From the cell containing the given text, extract its center point as (X, Y) coordinate. 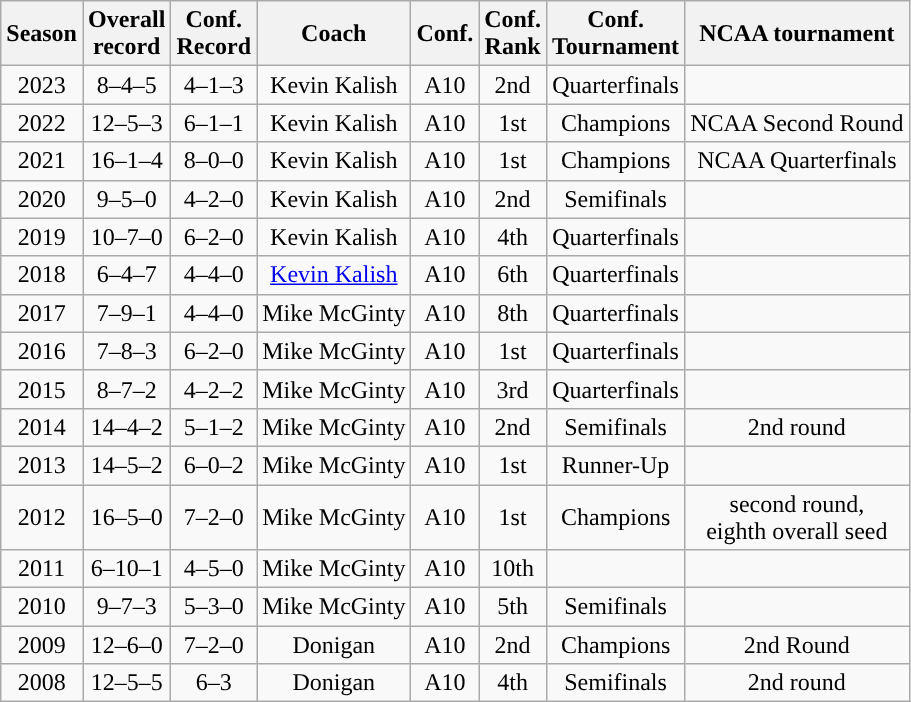
12–6–0 (126, 645)
8th (513, 313)
2017 (42, 313)
10th (513, 569)
2022 (42, 123)
6–0–2 (214, 465)
8–4–5 (126, 85)
Conf. (445, 34)
2011 (42, 569)
5–1–2 (214, 427)
2008 (42, 683)
Conf. Record (214, 34)
2023 (42, 85)
NCAA Second Round (797, 123)
9–7–3 (126, 607)
5th (513, 607)
7–8–3 (126, 351)
2020 (42, 199)
second round, eighth overall seed (797, 516)
16–1–4 (126, 161)
Season (42, 34)
9–5–0 (126, 199)
NCAA Quarterfinals (797, 161)
10–7–0 (126, 237)
Conf. Rank (513, 34)
8–7–2 (126, 389)
2013 (42, 465)
4–2–0 (214, 199)
12–5–5 (126, 683)
6–4–7 (126, 275)
5–3–0 (214, 607)
NCAA tournament (797, 34)
2012 (42, 516)
2nd Round (797, 645)
2014 (42, 427)
6–1–1 (214, 123)
6th (513, 275)
2016 (42, 351)
Coach (334, 34)
2018 (42, 275)
2019 (42, 237)
4–1–3 (214, 85)
Runner-Up (615, 465)
12–5–3 (126, 123)
Conf. Tournament (615, 34)
3rd (513, 389)
2021 (42, 161)
16–5–0 (126, 516)
2015 (42, 389)
Overallrecord (126, 34)
14–5–2 (126, 465)
2010 (42, 607)
7–9–1 (126, 313)
6–3 (214, 683)
14–4–2 (126, 427)
8–0–0 (214, 161)
2009 (42, 645)
4–5–0 (214, 569)
6–10–1 (126, 569)
4–2–2 (214, 389)
